Pinpoint the cell where the given text exists, returning its [X, Y] midpoint coordinate. 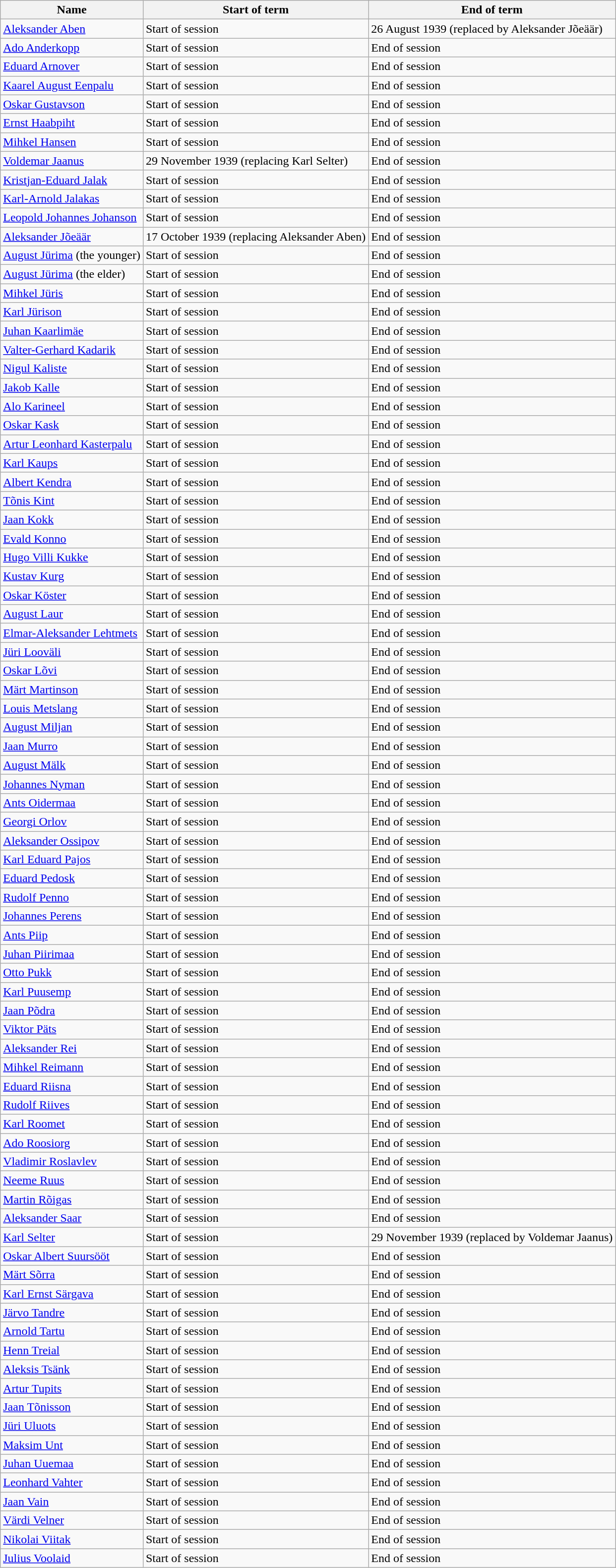
Julius Voolaid [72, 1558]
August Mälk [72, 765]
Karl Kaups [72, 463]
Jakob Kalle [72, 387]
Viktor Päts [72, 1029]
Oskar Lõvi [72, 671]
Jaan Vain [72, 1502]
Eduard Arnover [72, 66]
Jüri Uluots [72, 1426]
Ants Piip [72, 935]
Martin Rõigas [72, 1199]
17 October 1939 (replacing Aleksander Aben) [255, 237]
Valter-Gerhard Kadarik [72, 350]
Jaan Tõnisson [72, 1407]
Oskar Köster [72, 595]
Märt Sõrra [72, 1275]
Aleksander Saar [72, 1218]
Kaarel August Eenpalu [72, 85]
Artur Leonhard Kasterpalu [72, 444]
Otto Pukk [72, 973]
Rudolf Riives [72, 1105]
Karl Selter [72, 1237]
Karl-Arnold Jalakas [72, 198]
Leonhard Vahter [72, 1483]
Voldemar Jaanus [72, 161]
August Jürima (the elder) [72, 274]
Rudolf Penno [72, 897]
Start of term [255, 10]
Louis Metslang [72, 708]
Juhan Uuemaa [72, 1464]
Tõnis Kint [72, 501]
26 August 1939 (replaced by Aleksander Jõeäär) [492, 29]
Neeme Ruus [72, 1181]
Jüri Looväli [72, 652]
Nikolai Viitak [72, 1539]
Märt Martinson [72, 690]
Elmar-Aleksander Lehtmets [72, 633]
Kustav Kurg [72, 576]
Ants Oidermaa [72, 803]
Karl Jürison [72, 312]
Nigul Kaliste [72, 369]
Ado Anderkopp [72, 48]
Ado Roosiorg [72, 1142]
Karl Eduard Pajos [72, 860]
29 November 1939 (replaced by Voldemar Jaanus) [492, 1237]
Mihkel Jüris [72, 293]
Oskar Kask [72, 425]
Hugo Villi Kukke [72, 558]
Maksim Unt [72, 1445]
Arnold Tartu [72, 1331]
Järvo Tandre [72, 1313]
Aleksander Ossipov [72, 841]
Ernst Haabpiht [72, 123]
Jaan Kokk [72, 519]
Johannes Perens [72, 916]
Mihkel Reimann [72, 1067]
End of term [492, 10]
Leopold Johannes Johanson [72, 217]
29 November 1939 (replacing Karl Selter) [255, 161]
Evald Konno [72, 538]
Jaan Põdra [72, 1010]
Johannes Nyman [72, 784]
Juhan Kaarlimäe [72, 331]
August Laur [72, 614]
Aleksis Tsänk [72, 1369]
Kristjan-Eduard Jalak [72, 180]
Name [72, 10]
August Jürima (the younger) [72, 255]
August Miljan [72, 727]
Eduard Pedosk [72, 878]
Alo Karineel [72, 406]
Värdi Velner [72, 1520]
Karl Ernst Särgava [72, 1294]
Jaan Murro [72, 746]
Oskar Albert Suursööt [72, 1256]
Henn Treial [72, 1350]
Vladimir Roslavlev [72, 1162]
Juhan Piirimaa [72, 954]
Eduard Riisna [72, 1086]
Aleksander Rei [72, 1048]
Aleksander Aben [72, 29]
Karl Puusemp [72, 992]
Oskar Gustavson [72, 104]
Mihkel Hansen [72, 142]
Georgi Orlov [72, 821]
Artur Tupits [72, 1388]
Aleksander Jõeäär [72, 237]
Karl Roomet [72, 1124]
Albert Kendra [72, 482]
